Return [X, Y] of the center of cell containing provided text 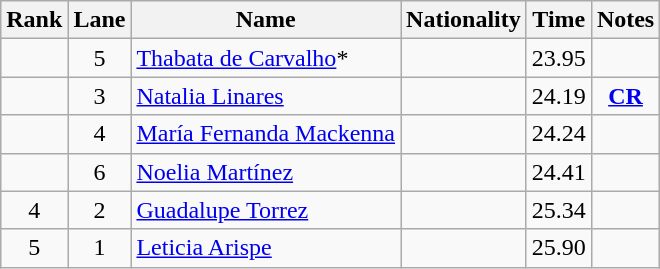
Nationality [464, 20]
24.19 [558, 96]
Lane [100, 20]
25.90 [558, 248]
23.95 [558, 58]
Thabata de Carvalho* [266, 58]
Notes [625, 20]
Time [558, 20]
Name [266, 20]
Leticia Arispe [266, 248]
Natalia Linares [266, 96]
María Fernanda Mackenna [266, 134]
3 [100, 96]
Guadalupe Torrez [266, 210]
25.34 [558, 210]
Noelia Martínez [266, 172]
6 [100, 172]
24.41 [558, 172]
CR [625, 96]
Rank [34, 20]
2 [100, 210]
24.24 [558, 134]
1 [100, 248]
